From the cell containing the given text, extract its center point as (X, Y) coordinate. 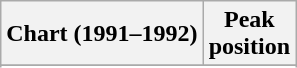
Peakposition (249, 34)
Chart (1991–1992) (102, 34)
